For the text-containing cell, return its midpoint in [x, y] coordinate format. 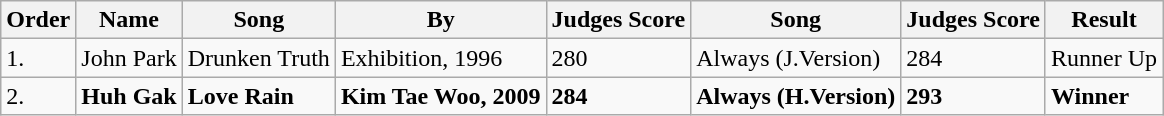
Drunken Truth [258, 58]
Exhibition, 1996 [440, 58]
Kim Tae Woo, 2009 [440, 96]
Result [1104, 20]
Always (H.Version) [796, 96]
280 [618, 58]
Love Rain [258, 96]
2. [38, 96]
Winner [1104, 96]
293 [974, 96]
1. [38, 58]
Order [38, 20]
Always (J.Version) [796, 58]
John Park [129, 58]
By [440, 20]
Name [129, 20]
Runner Up [1104, 58]
Huh Gak [129, 96]
